Pinpoint the cell where the given text exists, returning its [X, Y] midpoint coordinate. 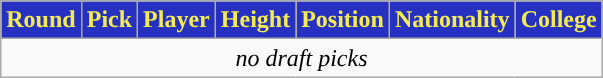
Position [343, 20]
College [558, 20]
Pick [109, 20]
Nationality [452, 20]
no draft picks [302, 58]
Height [255, 20]
Round [41, 20]
Player [177, 20]
